Scan for the cell matching the given text and deliver its [x, y] coordinate at center. 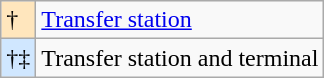
Transfer station and terminal [180, 58]
Transfer station [180, 20]
† [18, 20]
†‡ [18, 58]
